For the text-containing cell, return its midpoint in [x, y] coordinate format. 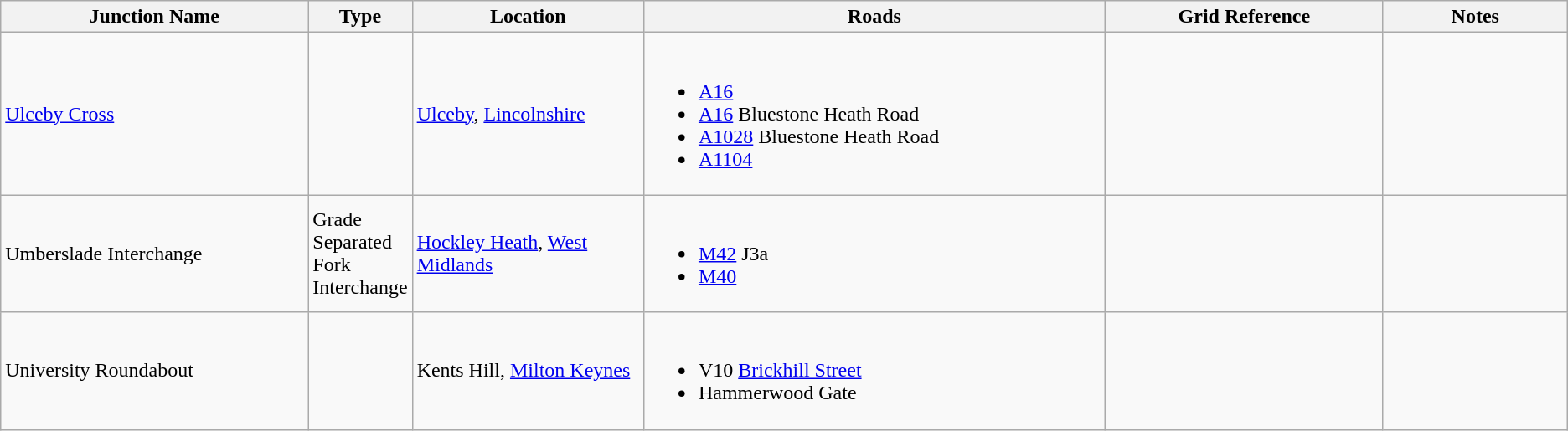
Umberslade Interchange [154, 254]
V10 Brickhill StreetHammerwood Gate [874, 371]
Kents Hill, Milton Keynes [528, 371]
Grid Reference [1244, 17]
Ulceby, Lincolnshire [528, 114]
Ulceby Cross [154, 114]
Roads [874, 17]
M42 J3aM40 [874, 254]
Junction Name [154, 17]
Notes [1475, 17]
Type [360, 17]
Hockley Heath, West Midlands [528, 254]
University Roundabout [154, 371]
A16A16 Bluestone Heath RoadA1028 Bluestone Heath RoadA1104 [874, 114]
Location [528, 17]
Grade Separated Fork Interchange [360, 254]
